For the text-containing cell, return its midpoint in (x, y) coordinate format. 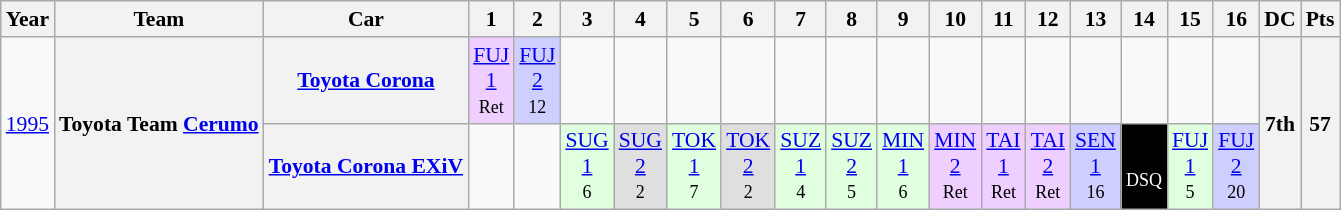
6 (748, 19)
Toyota Corona EXiV (366, 166)
FUJ220 (1236, 166)
9 (903, 19)
SEN116 (1096, 166)
FUJ1Ret (491, 80)
SUZ14 (800, 166)
TOK22 (748, 166)
57 (1320, 124)
8 (852, 19)
FUJ212 (537, 80)
1 (491, 19)
7th (1280, 124)
Toyota Corona (366, 80)
Year (28, 19)
2 (537, 19)
Car (366, 19)
FUJ15 (1190, 166)
5 (694, 19)
TAI1Ret (1003, 166)
10 (955, 19)
Pts (1320, 19)
3 (586, 19)
DC (1280, 19)
11 (1003, 19)
14 (1144, 19)
12 (1048, 19)
Team (159, 19)
SUG16 (586, 166)
DSQ (1144, 166)
TAI2Ret (1048, 166)
MIN16 (903, 166)
SUZ25 (852, 166)
16 (1236, 19)
TOK17 (694, 166)
13 (1096, 19)
15 (1190, 19)
4 (640, 19)
7 (800, 19)
MIN2Ret (955, 166)
SUG22 (640, 166)
1995 (28, 124)
Toyota Team Cerumo (159, 124)
